Capture the cell that displays the provided text and extract its (X, Y) central coordinate. 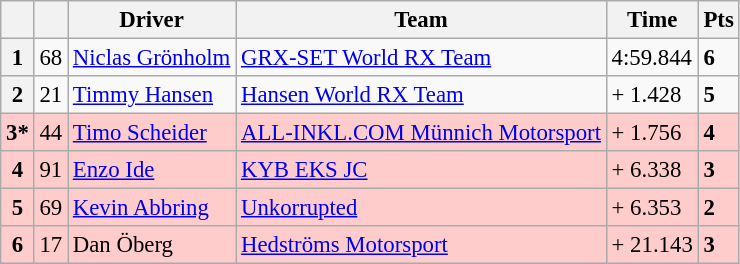
44 (50, 133)
Team (422, 20)
3* (18, 133)
+ 6.338 (652, 170)
GRX-SET World RX Team (422, 58)
1 (18, 58)
KYB EKS JC (422, 170)
Hedströms Motorsport (422, 245)
Driver (152, 20)
21 (50, 95)
91 (50, 170)
17 (50, 245)
Niclas Grönholm (152, 58)
+ 6.353 (652, 208)
Unkorrupted (422, 208)
ALL-INKL.COM Münnich Motorsport (422, 133)
Hansen World RX Team (422, 95)
Pts (718, 20)
+ 1.428 (652, 95)
Dan Öberg (152, 245)
+ 21.143 (652, 245)
Timo Scheider (152, 133)
69 (50, 208)
Timmy Hansen (152, 95)
Kevin Abbring (152, 208)
68 (50, 58)
+ 1.756 (652, 133)
Enzo Ide (152, 170)
4:59.844 (652, 58)
Time (652, 20)
